Return the (x, y) coordinate for the center point of the cell that contains the specified text.  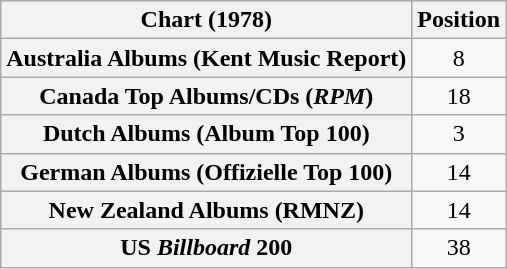
Chart (1978) (206, 20)
New Zealand Albums (RMNZ) (206, 210)
German Albums (Offizielle Top 100) (206, 172)
Australia Albums (Kent Music Report) (206, 58)
18 (459, 96)
3 (459, 134)
Dutch Albums (Album Top 100) (206, 134)
US Billboard 200 (206, 248)
Position (459, 20)
Canada Top Albums/CDs (RPM) (206, 96)
38 (459, 248)
8 (459, 58)
